Find where the given text appears and provide that cell's center as [x, y] coordinate. 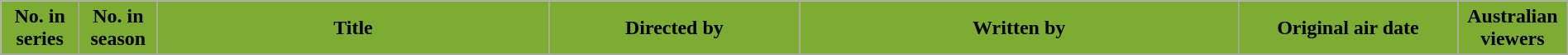
Written by [1019, 28]
Directed by [675, 28]
Original air date [1348, 28]
Title [353, 28]
Australian viewers [1513, 28]
No. inseason [117, 28]
No. inseries [40, 28]
